From the cell containing the given text, extract its center point as (X, Y) coordinate. 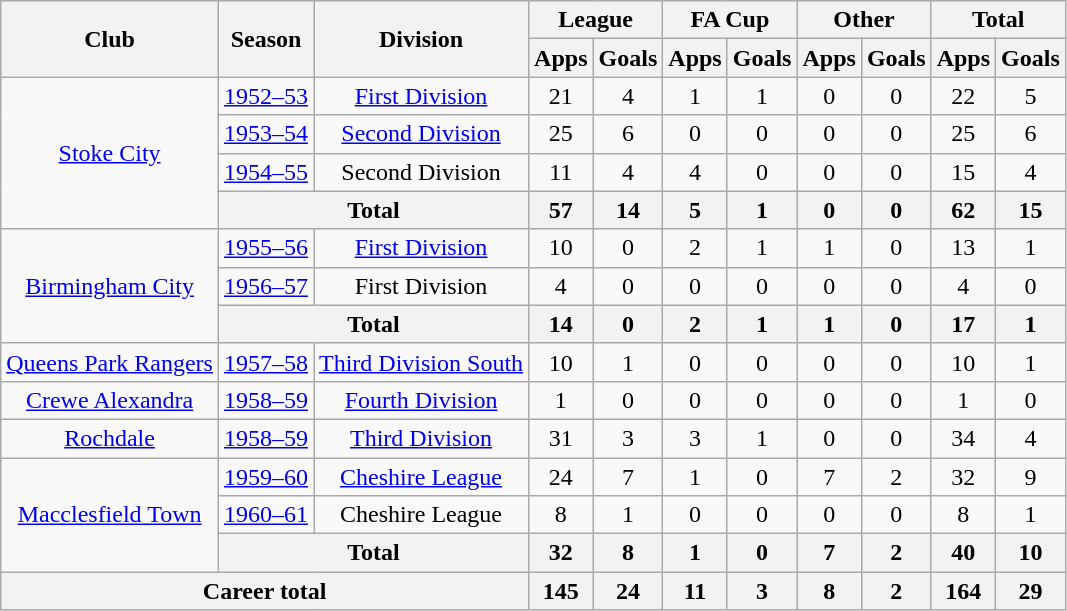
1960–61 (266, 515)
34 (963, 438)
13 (963, 248)
League (596, 20)
1953–54 (266, 134)
1956–57 (266, 286)
FA Cup (730, 20)
Macclesfield Town (110, 515)
31 (561, 438)
Stoke City (110, 153)
40 (963, 553)
Third Division South (422, 362)
Other (864, 20)
1957–58 (266, 362)
9 (1031, 477)
Season (266, 39)
62 (963, 210)
1959–60 (266, 477)
Third Division (422, 438)
Division (422, 39)
21 (561, 96)
Fourth Division (422, 400)
1954–55 (266, 172)
57 (561, 210)
1952–53 (266, 96)
Career total (265, 591)
22 (963, 96)
Birmingham City (110, 286)
29 (1031, 591)
Rochdale (110, 438)
1955–56 (266, 248)
Club (110, 39)
Crewe Alexandra (110, 400)
145 (561, 591)
17 (963, 324)
164 (963, 591)
Queens Park Rangers (110, 362)
